Locate the cell with the specified text and output its (x, y) center coordinate. 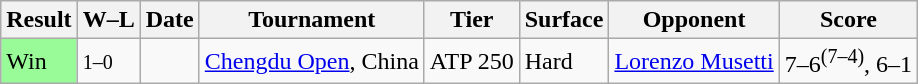
7–6(7–4), 6–1 (848, 62)
Win (39, 62)
Date (170, 20)
Lorenzo Musetti (694, 62)
Opponent (694, 20)
1–0 (108, 62)
Tournament (312, 20)
Hard (564, 62)
ATP 250 (472, 62)
Score (848, 20)
Chengdu Open, China (312, 62)
Surface (564, 20)
Result (39, 20)
Tier (472, 20)
W–L (108, 20)
